Return [X, Y] of the center of cell containing provided text 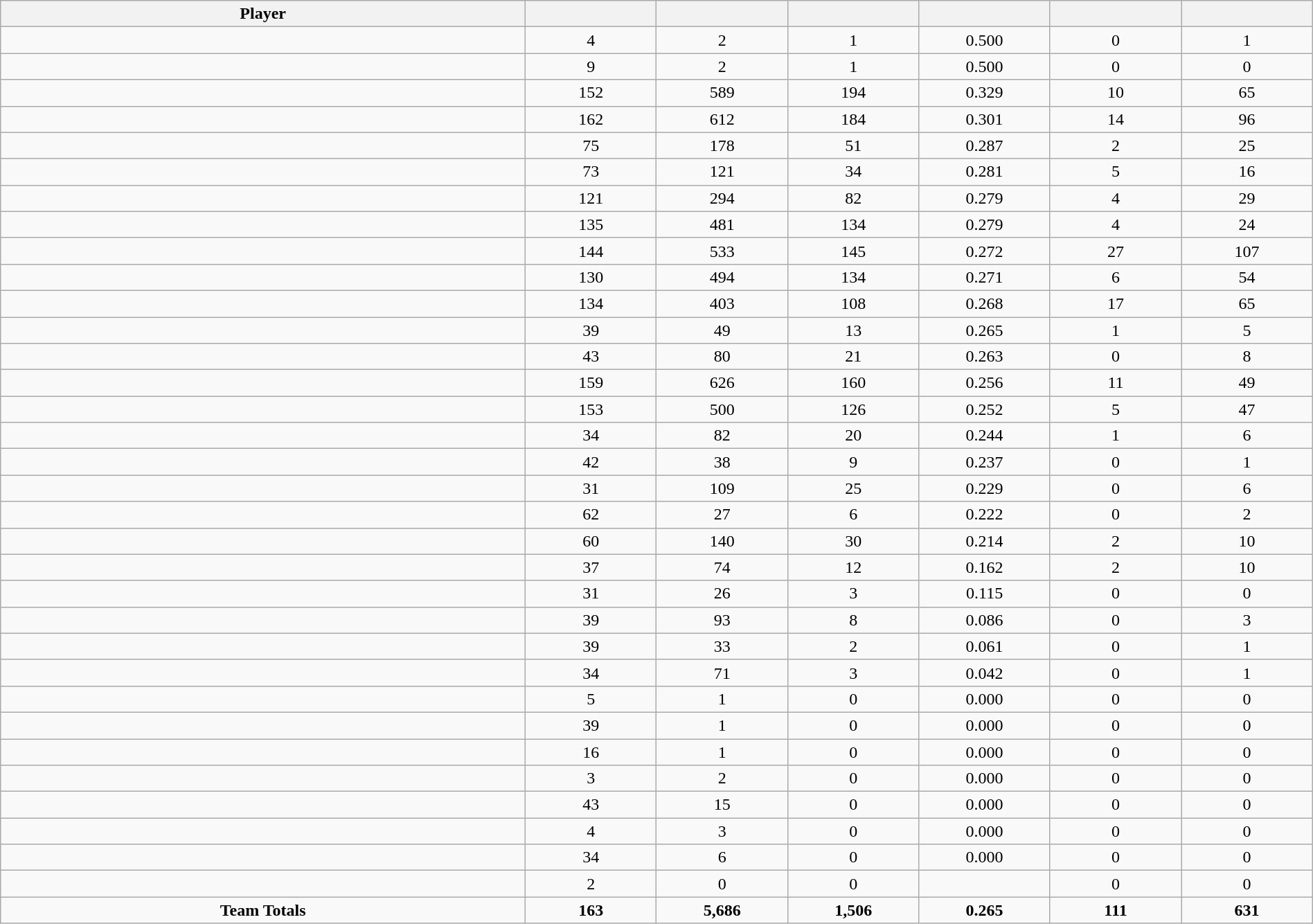
178 [722, 145]
13 [853, 330]
21 [853, 357]
47 [1247, 409]
0.222 [985, 515]
589 [722, 93]
80 [722, 357]
107 [1247, 251]
153 [591, 409]
29 [1247, 198]
0.162 [985, 567]
194 [853, 93]
160 [853, 383]
Player [263, 14]
0.252 [985, 409]
145 [853, 251]
Team Totals [263, 910]
533 [722, 251]
0.281 [985, 172]
0.287 [985, 145]
38 [722, 462]
17 [1115, 303]
403 [722, 303]
294 [722, 198]
0.271 [985, 277]
1,506 [853, 910]
0.263 [985, 357]
184 [853, 119]
37 [591, 567]
11 [1115, 383]
96 [1247, 119]
130 [591, 277]
0.268 [985, 303]
612 [722, 119]
0.301 [985, 119]
108 [853, 303]
42 [591, 462]
5,686 [722, 910]
494 [722, 277]
144 [591, 251]
12 [853, 567]
481 [722, 224]
140 [722, 541]
109 [722, 488]
75 [591, 145]
152 [591, 93]
20 [853, 436]
126 [853, 409]
0.244 [985, 436]
54 [1247, 277]
0.061 [985, 646]
24 [1247, 224]
26 [722, 594]
15 [722, 805]
135 [591, 224]
62 [591, 515]
33 [722, 646]
71 [722, 673]
631 [1247, 910]
51 [853, 145]
0.272 [985, 251]
60 [591, 541]
30 [853, 541]
111 [1115, 910]
0.329 [985, 93]
626 [722, 383]
14 [1115, 119]
73 [591, 172]
0.042 [985, 673]
0.086 [985, 620]
0.256 [985, 383]
163 [591, 910]
0.237 [985, 462]
500 [722, 409]
0.229 [985, 488]
0.115 [985, 594]
93 [722, 620]
74 [722, 567]
159 [591, 383]
0.214 [985, 541]
162 [591, 119]
